Scan for the cell matching the given text and deliver its [X, Y] coordinate at center. 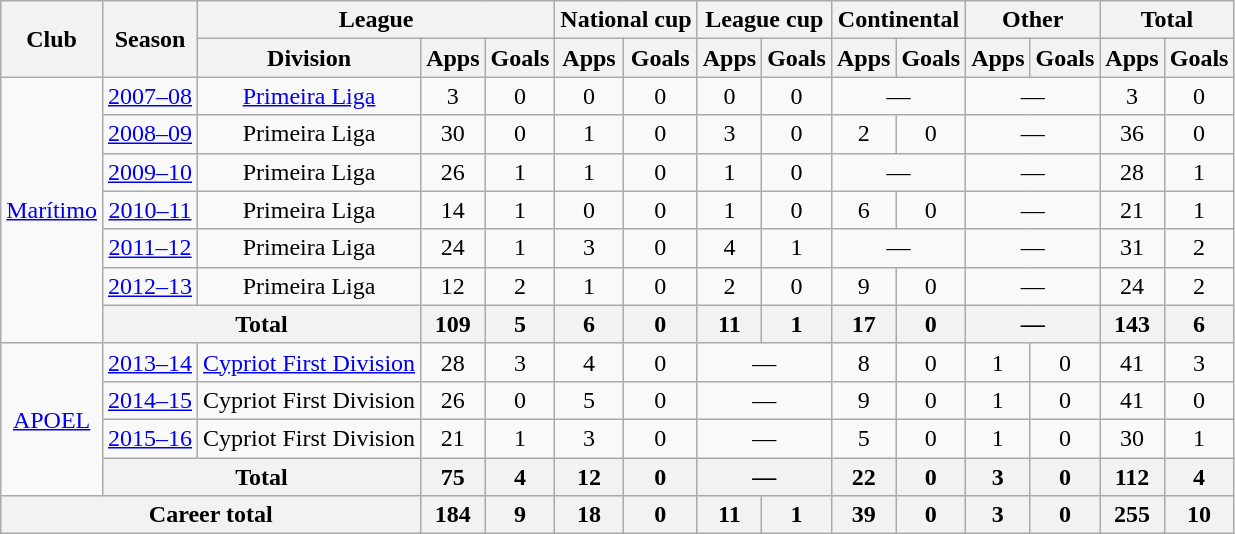
112 [1132, 477]
143 [1132, 324]
Career total [211, 515]
17 [863, 324]
Continental [898, 20]
League [376, 20]
36 [1132, 134]
2014–15 [150, 400]
Marítimo [52, 210]
League cup [764, 20]
75 [453, 477]
22 [863, 477]
2009–10 [150, 172]
39 [863, 515]
2013–14 [150, 362]
Club [52, 39]
8 [863, 362]
Other [1033, 20]
31 [1132, 248]
2010–11 [150, 210]
18 [589, 515]
109 [453, 324]
2015–16 [150, 438]
14 [453, 210]
National cup [626, 20]
2012–13 [150, 286]
2007–08 [150, 96]
255 [1132, 515]
184 [453, 515]
2008–09 [150, 134]
10 [1199, 515]
2011–12 [150, 248]
Season [150, 39]
APOEL [52, 419]
Division [310, 58]
